Output the [x, y] coordinate of the center of the cell containing the given text.  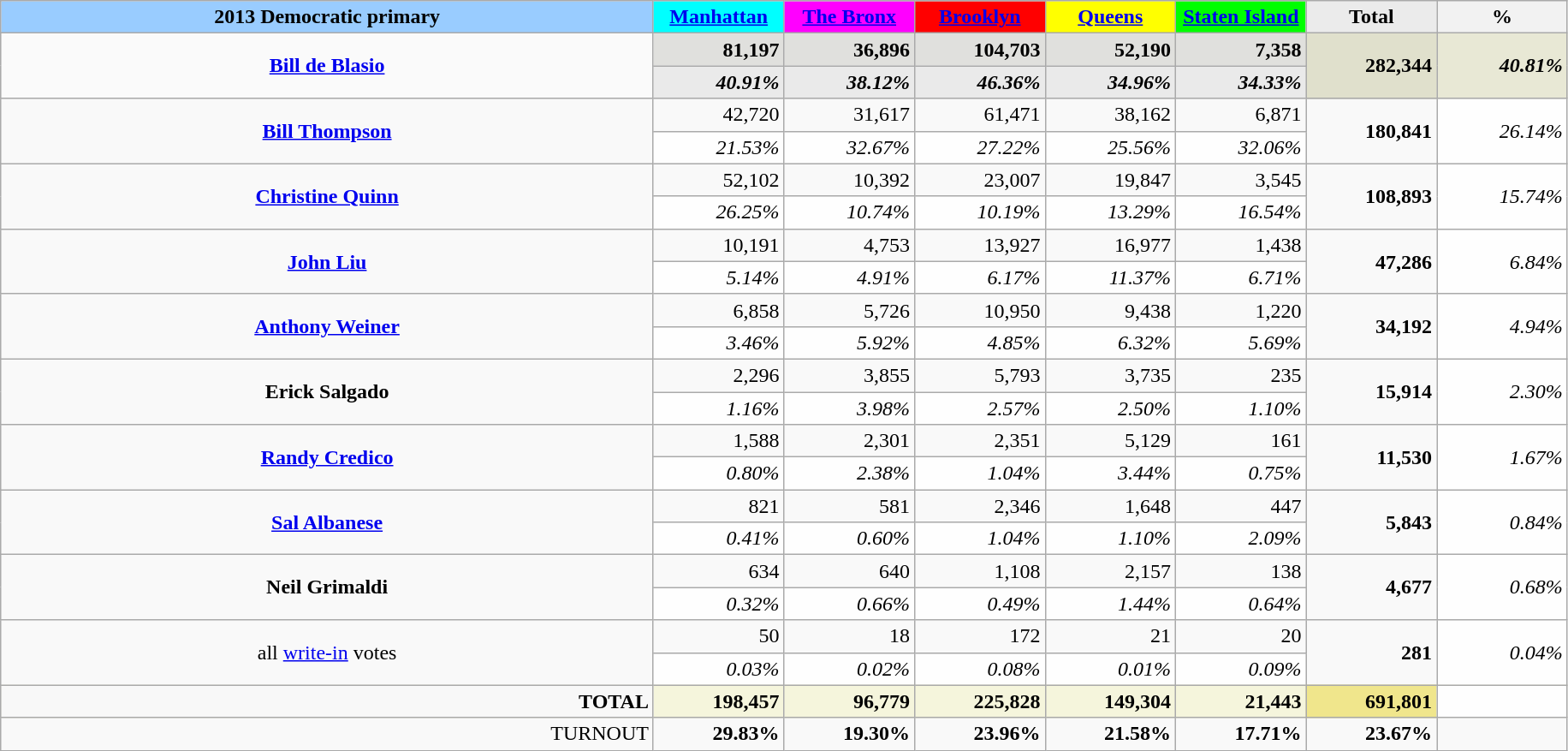
Christine Quinn [327, 196]
19,847 [1111, 180]
821 [719, 506]
32.06% [1241, 147]
Brooklyn [979, 17]
2,157 [1111, 571]
The Bronx [849, 17]
3.98% [849, 408]
34.96% [1111, 82]
1.16% [719, 408]
40.81% [1503, 66]
691,801 [1371, 701]
5,843 [1371, 522]
40.91% [719, 82]
1,108 [979, 571]
5,726 [849, 310]
0.49% [979, 604]
Erick Salgado [327, 391]
0.02% [849, 669]
3.44% [1111, 474]
34.33% [1241, 82]
198,457 [719, 701]
172 [979, 636]
15,914 [1371, 391]
0.75% [1241, 474]
5,129 [1111, 441]
38,162 [1111, 115]
1,648 [1111, 506]
1.67% [1503, 457]
21.58% [1111, 734]
281 [1371, 653]
6,858 [719, 310]
4.91% [849, 277]
11,530 [1371, 457]
23.96% [979, 734]
10,191 [719, 245]
19.30% [849, 734]
Manhattan [719, 17]
2.09% [1241, 539]
0.01% [1111, 669]
2,351 [979, 441]
% [1503, 17]
Anthony Weiner [327, 326]
0.09% [1241, 669]
Staten Island [1241, 17]
Total [1371, 17]
John Liu [327, 261]
81,197 [719, 50]
2.57% [979, 408]
4.94% [1503, 326]
17.71% [1241, 734]
180,841 [1371, 131]
Sal Albanese [327, 522]
13,927 [979, 245]
640 [849, 571]
0.68% [1503, 587]
29.83% [719, 734]
0.84% [1503, 522]
161 [1241, 441]
46.36% [979, 82]
18 [849, 636]
2.30% [1503, 391]
5.92% [849, 343]
4.85% [979, 343]
52,190 [1111, 50]
16,977 [1111, 245]
50 [719, 636]
10,392 [849, 180]
20 [1241, 636]
27.22% [979, 147]
21 [1111, 636]
0.60% [849, 539]
52,102 [719, 180]
Neil Grimaldi [327, 587]
149,304 [1111, 701]
0.32% [719, 604]
0.08% [979, 669]
4,677 [1371, 587]
10.19% [979, 212]
1,588 [719, 441]
9,438 [1111, 310]
7,358 [1241, 50]
0.64% [1241, 604]
25.56% [1111, 147]
6.71% [1241, 277]
1,438 [1241, 245]
TURNOUT [327, 734]
31,617 [849, 115]
26.25% [719, 212]
108,893 [1371, 196]
21.53% [719, 147]
1.44% [1111, 604]
11.37% [1111, 277]
634 [719, 571]
235 [1241, 375]
15.74% [1503, 196]
0.03% [719, 669]
10,950 [979, 310]
47,286 [1371, 261]
0.41% [719, 539]
5,793 [979, 375]
Bill Thompson [327, 131]
36,896 [849, 50]
3,735 [1111, 375]
Randy Credico [327, 457]
3.46% [719, 343]
61,471 [979, 115]
282,344 [1371, 66]
13.29% [1111, 212]
0.66% [849, 604]
1,220 [1241, 310]
21,443 [1241, 701]
2,346 [979, 506]
104,703 [979, 50]
138 [1241, 571]
2,296 [719, 375]
42,720 [719, 115]
23.67% [1371, 734]
32.67% [849, 147]
all write-in votes [327, 653]
581 [849, 506]
TOTAL [327, 701]
2013 Democratic primary [327, 17]
3,545 [1241, 180]
4,753 [849, 245]
5.14% [719, 277]
Queens [1111, 17]
26.14% [1503, 131]
0.04% [1503, 653]
6,871 [1241, 115]
23,007 [979, 180]
0.80% [719, 474]
10.74% [849, 212]
447 [1241, 506]
3,855 [849, 375]
96,779 [849, 701]
6.84% [1503, 261]
6.32% [1111, 343]
225,828 [979, 701]
2.38% [849, 474]
2.50% [1111, 408]
5.69% [1241, 343]
16.54% [1241, 212]
6.17% [979, 277]
2,301 [849, 441]
34,192 [1371, 326]
Bill de Blasio [327, 66]
38.12% [849, 82]
